Detect which cell encompasses the target text, then output its [X, Y] center coordinate. 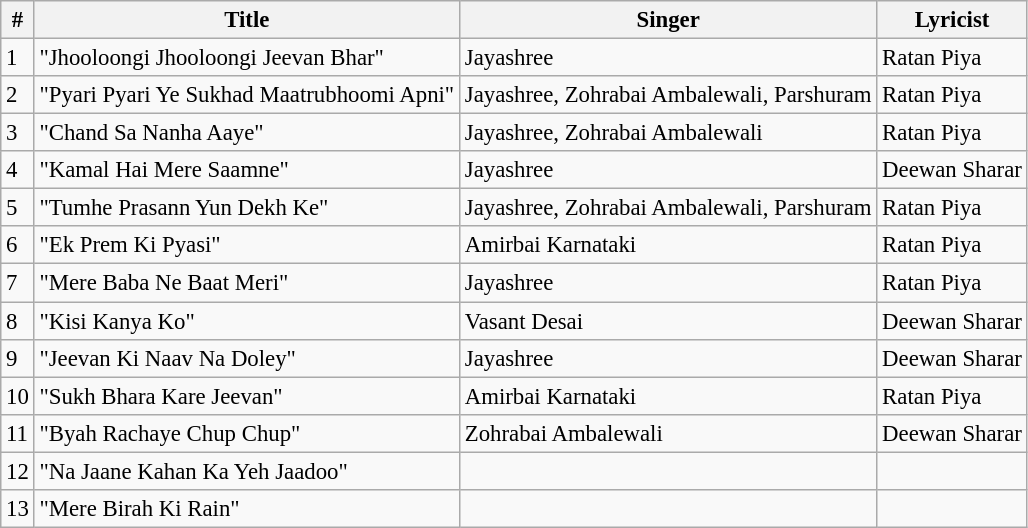
12 [18, 471]
4 [18, 170]
13 [18, 509]
"Chand Sa Nanha Aaye" [246, 133]
"Pyari Pyari Ye Sukhad Maatrubhoomi Apni" [246, 95]
"Sukh Bhara Kare Jeevan" [246, 396]
"Byah Rachaye Chup Chup" [246, 433]
"Tumhe Prasann Yun Dekh Ke" [246, 208]
"Jhooloongi Jhooloongi Jeevan Bhar" [246, 58]
"Kisi Kanya Ko" [246, 321]
Vasant Desai [668, 321]
11 [18, 433]
"Jeevan Ki Naav Na Doley" [246, 358]
8 [18, 321]
Title [246, 20]
"Mere Birah Ki Rain" [246, 509]
1 [18, 58]
7 [18, 283]
9 [18, 358]
6 [18, 245]
5 [18, 208]
"Na Jaane Kahan Ka Yeh Jaadoo" [246, 471]
Zohrabai Ambalewali [668, 433]
3 [18, 133]
"Kamal Hai Mere Saamne" [246, 170]
Singer [668, 20]
10 [18, 396]
Jayashree, Zohrabai Ambalewali [668, 133]
"Ek Prem Ki Pyasi" [246, 245]
Lyricist [952, 20]
# [18, 20]
"Mere Baba Ne Baat Meri" [246, 283]
2 [18, 95]
